Determine the (X, Y) coordinate at the center of the cell enclosing the given text.  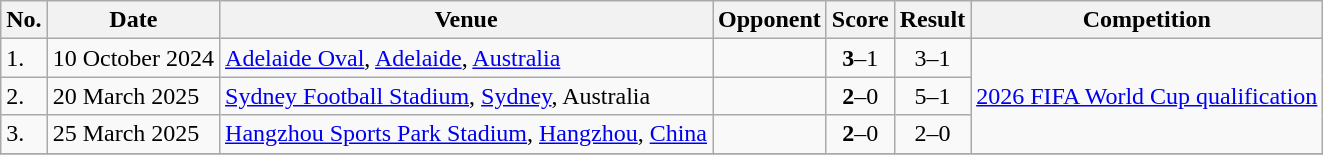
Score (860, 20)
Result (932, 20)
Opponent (770, 20)
Hangzhou Sports Park Stadium, Hangzhou, China (466, 134)
5–1 (932, 96)
20 March 2025 (133, 96)
Competition (1147, 20)
1. (24, 58)
25 March 2025 (133, 134)
Venue (466, 20)
3. (24, 134)
Sydney Football Stadium, Sydney, Australia (466, 96)
2026 FIFA World Cup qualification (1147, 96)
Adelaide Oval, Adelaide, Australia (466, 58)
No. (24, 20)
2. (24, 96)
10 October 2024 (133, 58)
Date (133, 20)
